Output the (X, Y) coordinate of the center of the cell containing the given text.  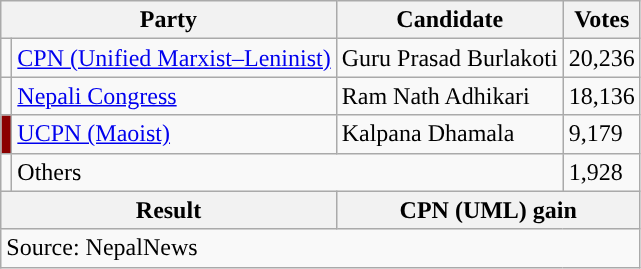
UCPN (Maoist) (174, 134)
18,136 (602, 96)
Result (168, 210)
Nepali Congress (174, 96)
1,928 (602, 172)
Party (168, 20)
9,179 (602, 134)
Votes (602, 20)
Guru Prasad Burlakoti (450, 58)
Kalpana Dhamala (450, 134)
20,236 (602, 58)
CPN (Unified Marxist–Leninist) (174, 58)
Candidate (450, 20)
Ram Nath Adhikari (450, 96)
Others (288, 172)
CPN (UML) gain (488, 210)
Source: NepalNews (321, 248)
